Provide the [X, Y] coordinate of the cell's center where the given text is located.  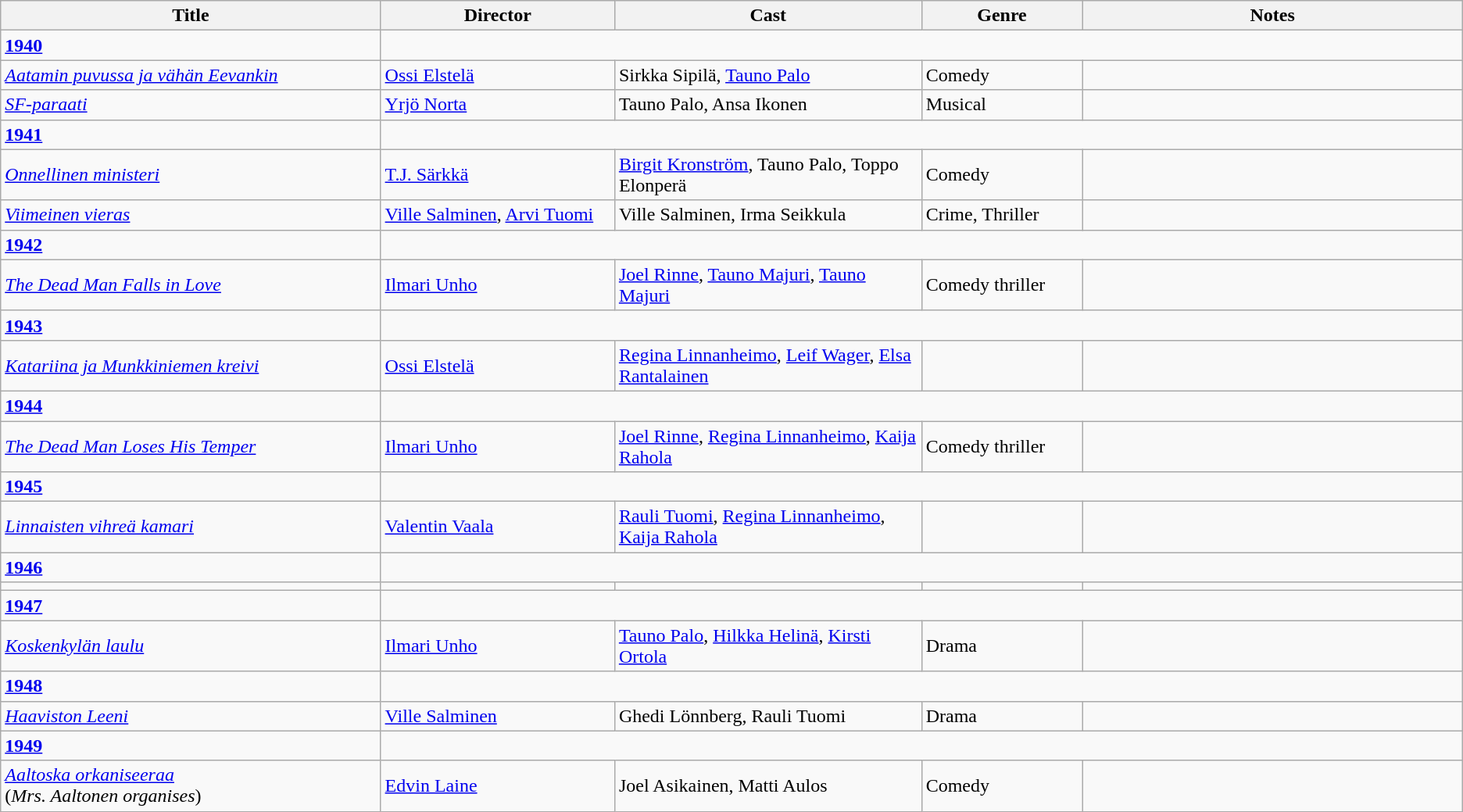
Aatamin puvussa ja vähän Eevankin [191, 75]
1940 [191, 45]
Edvin Laine [497, 786]
Title [191, 16]
T.J. Särkkä [497, 175]
Director [497, 16]
1943 [191, 325]
Genre [1002, 16]
Viimeinen vieras [191, 215]
The Dead Man Loses His Temper [191, 445]
Regina Linnanheimo, Leif Wager, Elsa Rantalainen [767, 366]
1942 [191, 245]
Tauno Palo, Hilkka Helinä, Kirsti Ortola [767, 646]
The Dead Man Falls in Love [191, 284]
Birgit Kronström, Tauno Palo, Toppo Elonperä [767, 175]
Haaviston Leeni [191, 716]
Tauno Palo, Ansa Ikonen [767, 105]
Koskenkylän laulu [191, 646]
1948 [191, 686]
Valentin Vaala [497, 527]
Katariina ja Munkkiniemen kreivi [191, 366]
Ville Salminen [497, 716]
SF-paraati [191, 105]
Notes [1272, 16]
Joel Rinne, Tauno Majuri, Tauno Majuri [767, 284]
Joel Asikainen, Matti Aulos [767, 786]
Yrjö Norta [497, 105]
1944 [191, 406]
1941 [191, 134]
1949 [191, 746]
Linnaisten vihreä kamari [191, 527]
1946 [191, 567]
Cast [767, 16]
Aaltoska orkaniseeraa(Mrs. Aaltonen organises) [191, 786]
Musical [1002, 105]
Sirkka Sipilä, Tauno Palo [767, 75]
Rauli Tuomi, Regina Linnanheimo, Kaija Rahola [767, 527]
Joel Rinne, Regina Linnanheimo, Kaija Rahola [767, 445]
Ghedi Lönnberg, Rauli Tuomi [767, 716]
Ville Salminen, Irma Seikkula [767, 215]
Crime, Thriller [1002, 215]
Ville Salminen, Arvi Tuomi [497, 215]
1945 [191, 487]
1947 [191, 606]
Onnellinen ministeri [191, 175]
